Extract the [x, y] coordinate from the center of the cell holding the provided text.  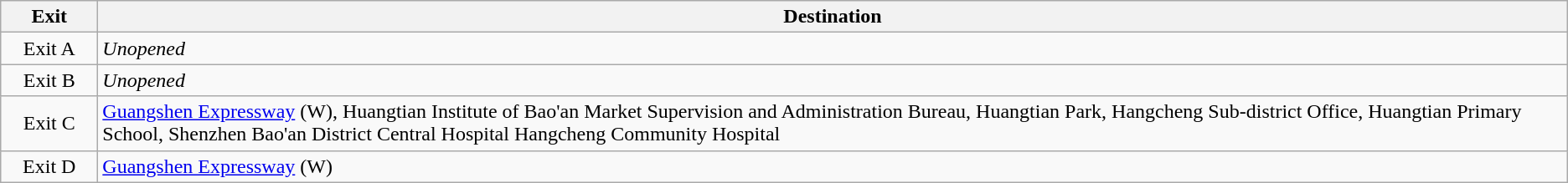
Exit [49, 17]
Exit D [49, 166]
Destination [833, 17]
Exit B [49, 80]
Exit C [49, 124]
Exit A [49, 48]
Guangshen Expressway (W) [833, 166]
